From the cell containing the given text, extract its center point as [x, y] coordinate. 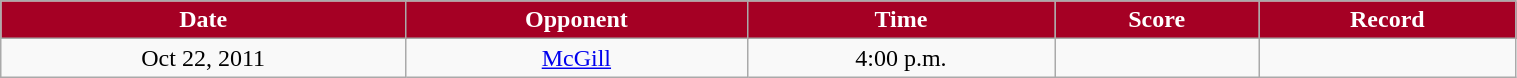
Date [204, 20]
Time [900, 20]
Opponent [577, 20]
Record [1388, 20]
Score [1157, 20]
4:00 p.m. [900, 58]
McGill [577, 58]
Oct 22, 2011 [204, 58]
